Find where the given text appears and provide that cell's center as [X, Y] coordinate. 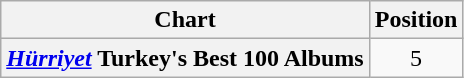
Hürriyet Turkey's Best 100 Albums [185, 58]
5 [416, 58]
Position [416, 20]
Chart [185, 20]
